Return (x, y) of the center of cell containing provided text 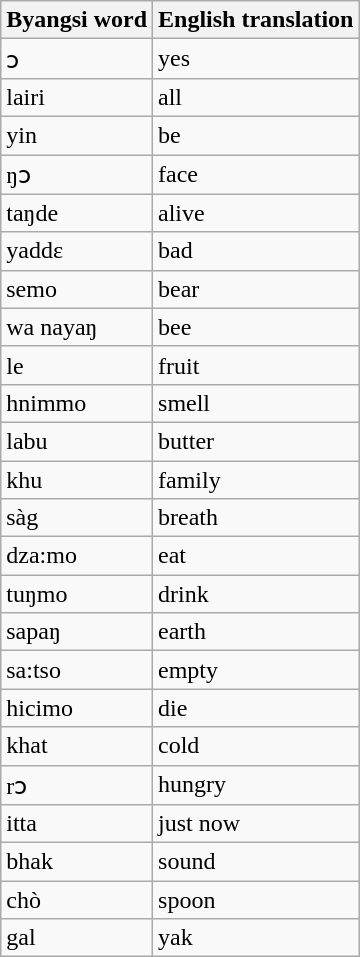
breath (256, 518)
ɔ (77, 59)
face (256, 174)
eat (256, 556)
ŋɔ (77, 174)
cold (256, 746)
itta (77, 824)
be (256, 135)
just now (256, 824)
hicimo (77, 708)
alive (256, 213)
Byangsi word (77, 20)
spoon (256, 900)
bee (256, 327)
sound (256, 862)
yak (256, 938)
earth (256, 632)
khu (77, 479)
sapaŋ (77, 632)
hungry (256, 785)
family (256, 479)
all (256, 97)
empty (256, 670)
yes (256, 59)
dza:mo (77, 556)
bad (256, 251)
sàg (77, 518)
yaddε (77, 251)
English translation (256, 20)
semo (77, 289)
die (256, 708)
rɔ (77, 785)
butter (256, 441)
lairi (77, 97)
labu (77, 441)
le (77, 365)
wa nayaŋ (77, 327)
sa:tso (77, 670)
fruit (256, 365)
bhak (77, 862)
taŋde (77, 213)
bear (256, 289)
tuŋmo (77, 594)
smell (256, 403)
gal (77, 938)
hnimmo (77, 403)
drink (256, 594)
khat (77, 746)
chò (77, 900)
yin (77, 135)
